From the cell containing the given text, extract its center point as [x, y] coordinate. 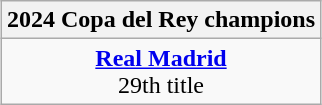
2024 Copa del Rey champions [160, 20]
Real Madrid29th title [160, 72]
